For the text-containing cell, return its midpoint in (x, y) coordinate format. 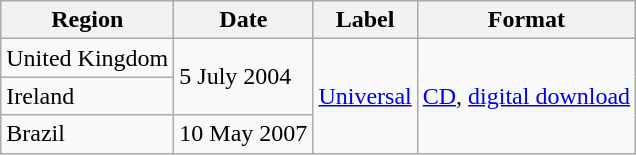
Format (526, 20)
Ireland (88, 96)
Universal (365, 96)
Date (244, 20)
Region (88, 20)
10 May 2007 (244, 134)
5 July 2004 (244, 77)
Label (365, 20)
Brazil (88, 134)
United Kingdom (88, 58)
CD, digital download (526, 96)
